Output the [X, Y] coordinate of the center of the cell containing the given text.  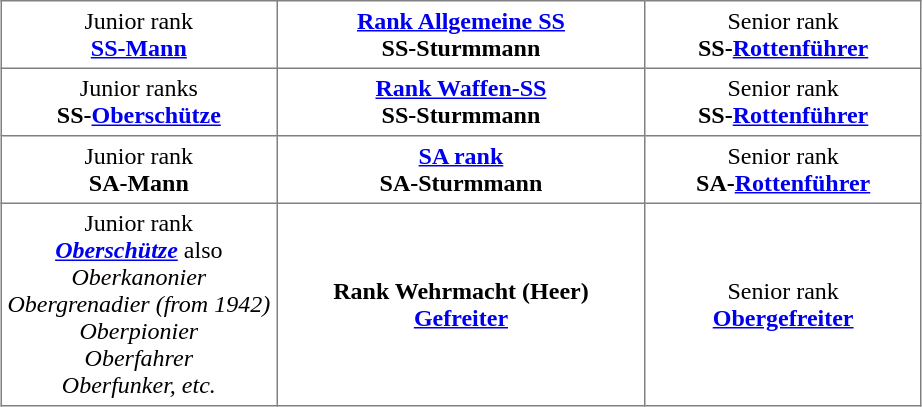
Rank Waffen-SSSS-Sturmmann [461, 102]
Rank Wehrmacht (Heer)Gefreiter [461, 304]
Junior rankSS-Mann [139, 35]
Rank Allgemeine SSSS-Sturmmann [461, 35]
Junior rankSA-Mann [139, 170]
Junior ranksSS-Oberschütze [139, 102]
Senior rankObergefreiter [783, 304]
Junior rankOberschütze alsoOberkanonierObergrenadier (from 1942) OberpionierOberfahrerOberfunker, etc. [139, 304]
SA rankSA-Sturmmann [461, 170]
Senior rankSA-Rottenführer [783, 170]
